Scan for the cell matching the given text and deliver its (X, Y) coordinate at center. 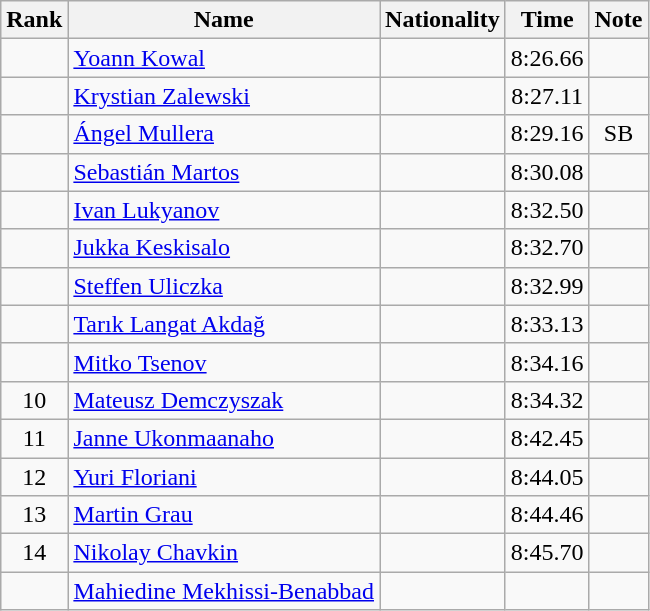
Nationality (443, 20)
8:29.16 (547, 134)
8:32.99 (547, 286)
8:32.50 (547, 210)
Name (224, 20)
8:44.05 (547, 477)
Sebastián Martos (224, 172)
Tarık Langat Akdağ (224, 324)
11 (34, 438)
8:34.16 (547, 362)
14 (34, 553)
Janne Ukonmaanaho (224, 438)
8:27.11 (547, 96)
Martin Grau (224, 515)
Mahiedine Mekhissi-Benabbad (224, 591)
Yoann Kowal (224, 58)
10 (34, 400)
12 (34, 477)
Krystian Zalewski (224, 96)
8:26.66 (547, 58)
8:33.13 (547, 324)
Mitko Tsenov (224, 362)
8:45.70 (547, 553)
8:42.45 (547, 438)
Jukka Keskisalo (224, 248)
Ivan Lukyanov (224, 210)
8:34.32 (547, 400)
Steffen Uliczka (224, 286)
8:30.08 (547, 172)
Yuri Floriani (224, 477)
Nikolay Chavkin (224, 553)
8:44.46 (547, 515)
8:32.70 (547, 248)
Note (618, 20)
SB (618, 134)
Rank (34, 20)
Mateusz Demczyszak (224, 400)
Time (547, 20)
13 (34, 515)
Ángel Mullera (224, 134)
